From the cell containing the given text, extract its center point as (x, y) coordinate. 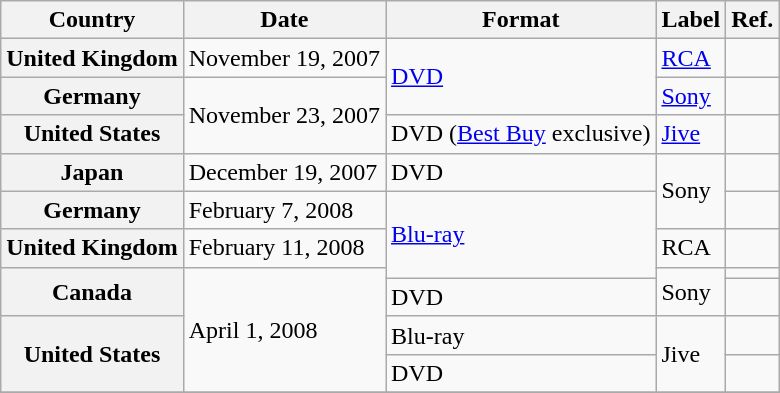
Canada (92, 292)
Ref. (752, 20)
December 19, 2007 (284, 172)
November 23, 2007 (284, 115)
February 11, 2008 (284, 248)
Date (284, 20)
Country (92, 20)
Format (521, 20)
November 19, 2007 (284, 58)
Label (691, 20)
Japan (92, 172)
DVD (Best Buy exclusive) (521, 134)
February 7, 2008 (284, 210)
April 1, 2008 (284, 330)
